Find where the given text appears and provide that cell's center as [x, y] coordinate. 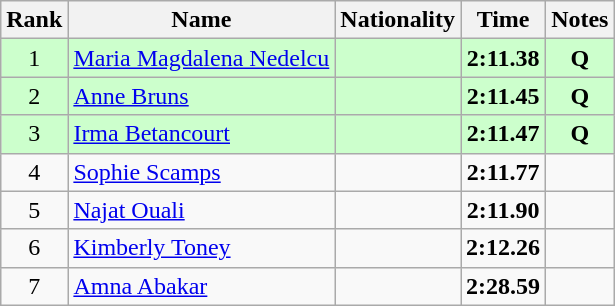
Time [504, 20]
6 [34, 248]
Amna Abakar [202, 286]
Anne Bruns [202, 96]
3 [34, 134]
2:11.38 [504, 58]
2:11.45 [504, 96]
2:12.26 [504, 248]
2:28.59 [504, 286]
7 [34, 286]
5 [34, 210]
1 [34, 58]
Name [202, 20]
Nationality [398, 20]
2:11.77 [504, 172]
2:11.47 [504, 134]
Notes [580, 20]
Sophie Scamps [202, 172]
Irma Betancourt [202, 134]
4 [34, 172]
2 [34, 96]
2:11.90 [504, 210]
Rank [34, 20]
Maria Magdalena Nedelcu [202, 58]
Najat Ouali [202, 210]
Kimberly Toney [202, 248]
